Scan for the cell matching the given text and deliver its [X, Y] coordinate at center. 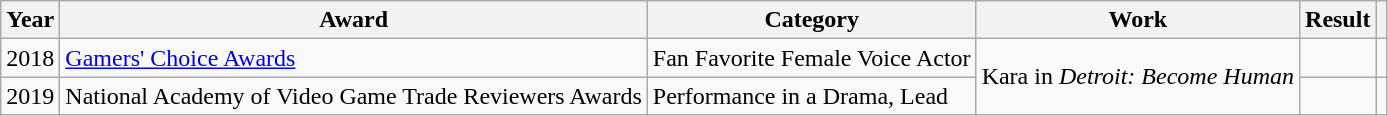
Category [812, 20]
Year [30, 20]
Performance in a Drama, Lead [812, 96]
2019 [30, 96]
2018 [30, 58]
Work [1138, 20]
Gamers' Choice Awards [354, 58]
National Academy of Video Game Trade Reviewers Awards [354, 96]
Kara in Detroit: Become Human [1138, 77]
Result [1338, 20]
Award [354, 20]
Fan Favorite Female Voice Actor [812, 58]
